Scan for the cell matching the given text and deliver its [x, y] coordinate at center. 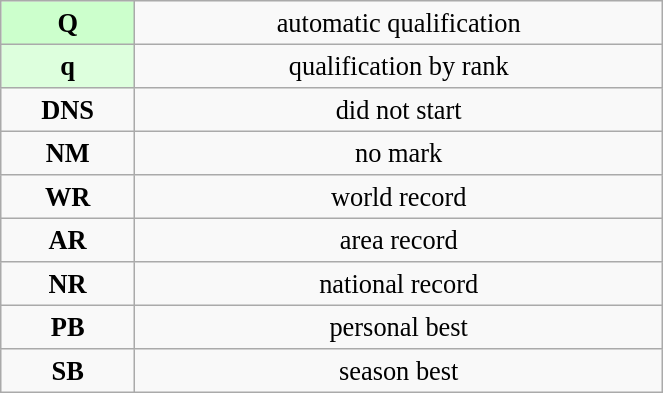
area record [399, 240]
PB [68, 327]
NM [68, 153]
AR [68, 240]
season best [399, 371]
SB [68, 371]
NR [68, 284]
Q [68, 22]
WR [68, 197]
national record [399, 284]
world record [399, 197]
automatic qualification [399, 22]
no mark [399, 153]
did not start [399, 109]
qualification by rank [399, 66]
personal best [399, 327]
DNS [68, 109]
q [68, 66]
